Find where the given text appears and provide that cell's center as (x, y) coordinate. 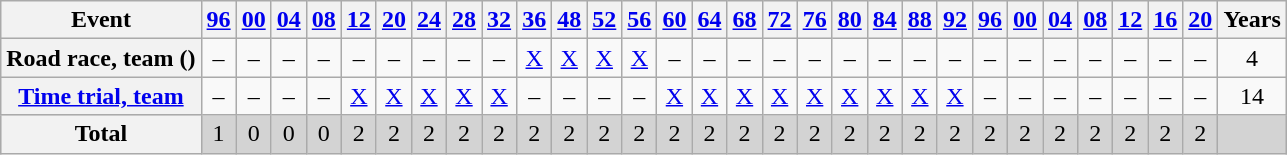
28 (464, 20)
52 (604, 20)
88 (920, 20)
1 (218, 134)
Total (101, 134)
64 (710, 20)
24 (428, 20)
32 (500, 20)
Event (101, 20)
36 (534, 20)
84 (884, 20)
60 (674, 20)
56 (640, 20)
92 (954, 20)
80 (850, 20)
Years (1252, 20)
68 (744, 20)
14 (1252, 96)
72 (780, 20)
76 (814, 20)
48 (570, 20)
4 (1252, 58)
Time trial, team (101, 96)
Road race, team () (101, 58)
16 (1166, 20)
